For the text-containing cell, return its midpoint in (x, y) coordinate format. 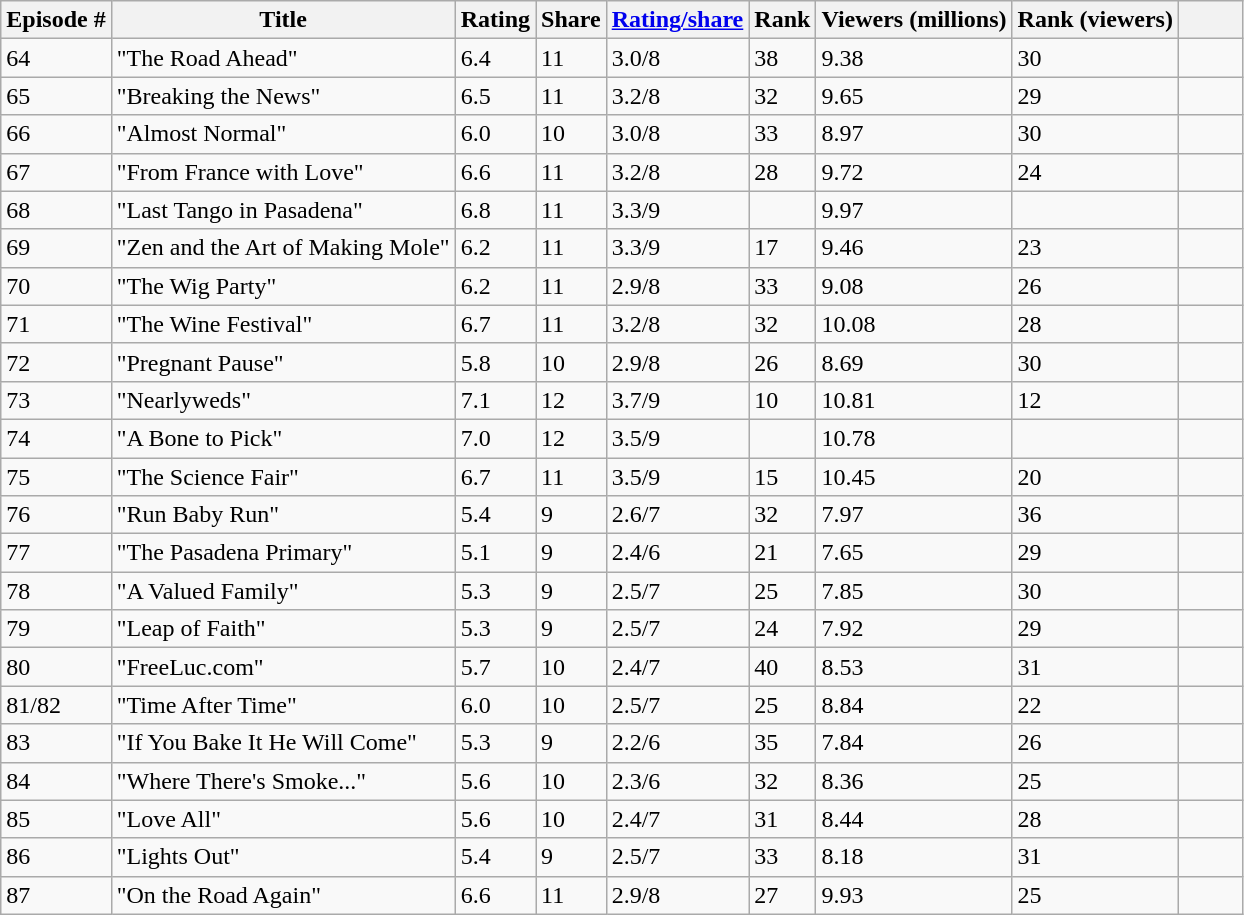
"Leap of Faith" (283, 629)
72 (56, 362)
"Breaking the News" (283, 96)
8.97 (914, 134)
8.44 (914, 819)
9.46 (914, 248)
"Love All" (283, 819)
"A Valued Family" (283, 591)
"Time After Time" (283, 705)
5.7 (495, 667)
10.08 (914, 324)
9.93 (914, 895)
6.8 (495, 210)
65 (56, 96)
17 (782, 248)
5.1 (495, 553)
"Where There's Smoke..." (283, 781)
6.5 (495, 96)
"Lights Out" (283, 857)
8.18 (914, 857)
5.8 (495, 362)
83 (56, 743)
"Nearlyweds" (283, 400)
7.84 (914, 743)
"Pregnant Pause" (283, 362)
87 (56, 895)
23 (1095, 248)
"Zen and the Art of Making Mole" (283, 248)
69 (56, 248)
38 (782, 58)
"On the Road Again" (283, 895)
75 (56, 477)
"Run Baby Run" (283, 515)
80 (56, 667)
Share (572, 20)
10.78 (914, 438)
"From France with Love" (283, 172)
68 (56, 210)
27 (782, 895)
7.1 (495, 400)
79 (56, 629)
Viewers (millions) (914, 20)
"If You Bake It He Will Come" (283, 743)
2.4/6 (678, 553)
"A Bone to Pick" (283, 438)
7.65 (914, 553)
9.97 (914, 210)
2.2/6 (678, 743)
8.53 (914, 667)
85 (56, 819)
2.3/6 (678, 781)
8.69 (914, 362)
7.92 (914, 629)
74 (56, 438)
6.4 (495, 58)
3.7/9 (678, 400)
Rank (viewers) (1095, 20)
8.36 (914, 781)
9.65 (914, 96)
84 (56, 781)
8.84 (914, 705)
73 (56, 400)
7.0 (495, 438)
"The Road Ahead" (283, 58)
9.38 (914, 58)
21 (782, 553)
76 (56, 515)
40 (782, 667)
36 (1095, 515)
"The Science Fair" (283, 477)
2.6/7 (678, 515)
"FreeLuc.com" (283, 667)
9.72 (914, 172)
"Last Tango in Pasadena" (283, 210)
10.81 (914, 400)
71 (56, 324)
"Almost Normal" (283, 134)
Rank (782, 20)
Title (283, 20)
Rating/share (678, 20)
7.97 (914, 515)
7.85 (914, 591)
81/82 (56, 705)
10.45 (914, 477)
"The Pasadena Primary" (283, 553)
"The Wig Party" (283, 286)
Episode # (56, 20)
67 (56, 172)
22 (1095, 705)
70 (56, 286)
15 (782, 477)
66 (56, 134)
64 (56, 58)
Rating (495, 20)
78 (56, 591)
"The Wine Festival" (283, 324)
35 (782, 743)
9.08 (914, 286)
86 (56, 857)
20 (1095, 477)
77 (56, 553)
